Identify which cell holds the provided text, then report its [X, Y] central coordinate. 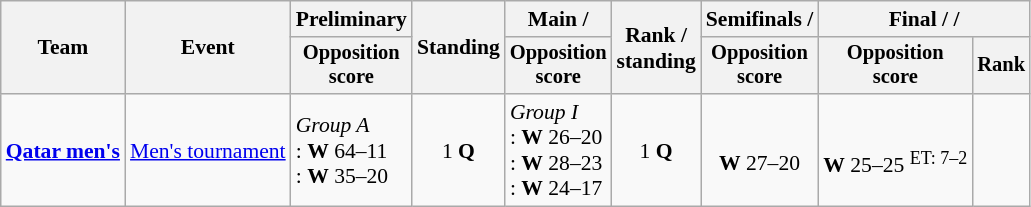
Rank [1001, 66]
Group I: W 26–20: W 28–23: W 24–17 [558, 150]
Group A: W 64–11: W 35–20 [352, 150]
Standing [458, 48]
Men's tournament [208, 150]
Event [208, 48]
W 25–25 ET: 7–2 [895, 150]
Team [63, 48]
Qatar men's [63, 150]
Rank / standing [656, 48]
Semifinals / [760, 19]
W 27–20 [760, 150]
Final / / [924, 19]
Main / [558, 19]
Preliminary [352, 19]
